Detect which cell encompasses the target text, then output its (x, y) center coordinate. 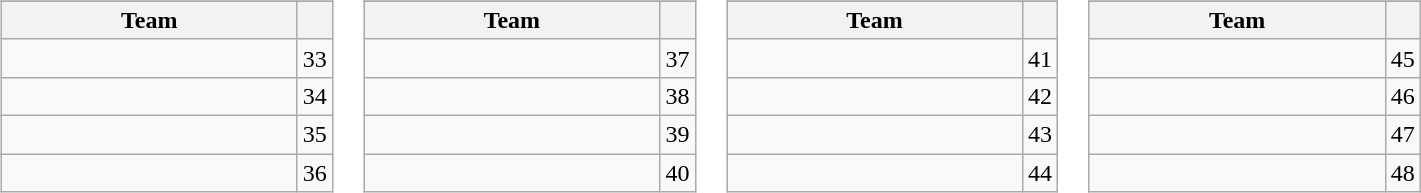
48 (1402, 173)
47 (1402, 134)
35 (314, 134)
44 (1040, 173)
38 (678, 96)
42 (1040, 96)
39 (678, 134)
45 (1402, 58)
46 (1402, 96)
36 (314, 173)
37 (678, 58)
33 (314, 58)
40 (678, 173)
34 (314, 96)
41 (1040, 58)
43 (1040, 134)
